From the cell containing the given text, extract its center point as [x, y] coordinate. 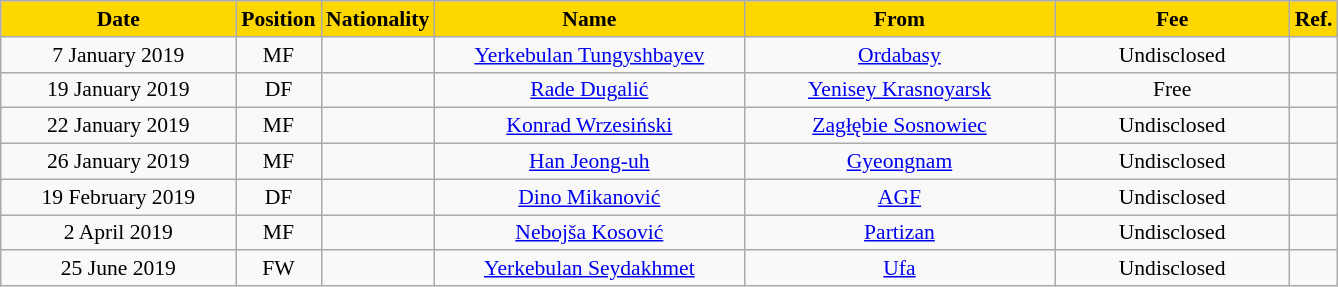
Ref. [1314, 19]
Partizan [899, 233]
Ordabasy [899, 55]
Yerkebulan Seydakhmet [589, 269]
AGF [899, 197]
Free [1172, 90]
Rade Dugalić [589, 90]
26 January 2019 [118, 162]
22 January 2019 [118, 126]
19 February 2019 [118, 197]
Konrad Wrzesiński [589, 126]
25 June 2019 [118, 269]
Han Jeong-uh [589, 162]
Dino Mikanović [589, 197]
Zagłębie Sosnowiec [899, 126]
Nebojša Kosović [589, 233]
Name [589, 19]
19 January 2019 [118, 90]
Position [278, 19]
FW [278, 269]
Date [118, 19]
Yerkebulan Tungyshbayev [589, 55]
Nationality [378, 19]
Ufa [899, 269]
Gyeongnam [899, 162]
2 April 2019 [118, 233]
7 January 2019 [118, 55]
Fee [1172, 19]
From [899, 19]
Yenisey Krasnoyarsk [899, 90]
